Pinpoint the cell where the given text exists, returning its [X, Y] midpoint coordinate. 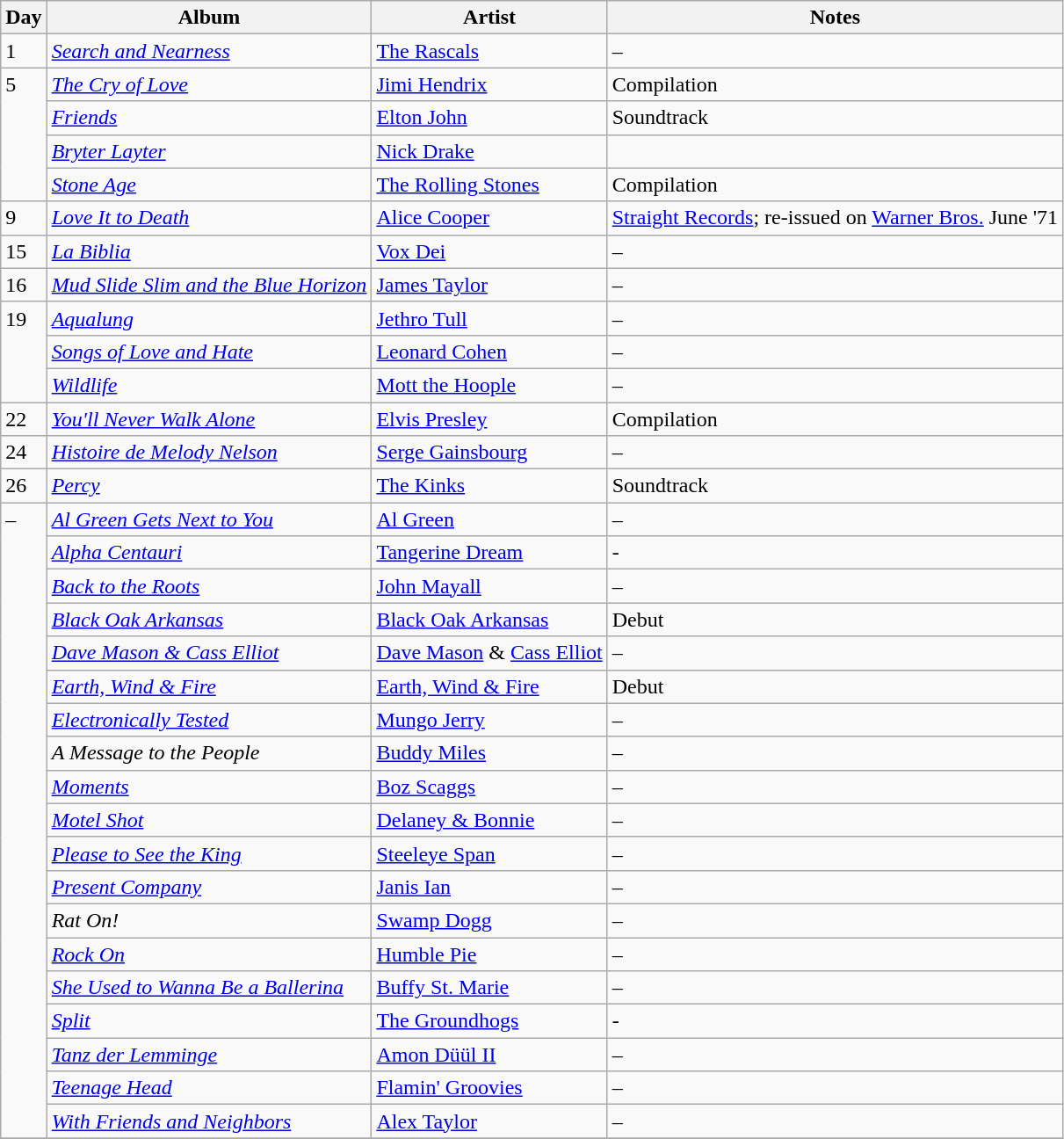
Mud Slide Slim and the Blue Horizon [209, 285]
She Used to Wanna Be a Ballerina [209, 988]
Present Company [209, 887]
La Biblia [209, 251]
1 [24, 51]
Aqualung [209, 318]
Boz Scaggs [489, 787]
James Taylor [489, 285]
Notes [835, 18]
Straight Records; re-issued on Warner Bros. June '71 [835, 218]
Alice Cooper [489, 218]
Day [24, 18]
Please to See the King [209, 853]
Stone Age [209, 185]
Motel Shot [209, 820]
The Kinks [489, 486]
Love It to Death [209, 218]
The Groundhogs [489, 1021]
Histoire de Melody Nelson [209, 453]
15 [24, 251]
Janis Ian [489, 887]
Artist [489, 18]
Serge Gainsbourg [489, 453]
Jethro Tull [489, 318]
5 [24, 134]
Buddy Miles [489, 753]
Flamin' Groovies [489, 1088]
Leonard Cohen [489, 352]
You'll Never Walk Alone [209, 419]
Moments [209, 787]
The Cry of Love [209, 84]
9 [24, 218]
Wildlife [209, 385]
Swamp Dogg [489, 920]
The Rascals [489, 51]
24 [24, 453]
19 [24, 352]
Vox Dei [489, 251]
The Rolling Stones [489, 185]
Nick Drake [489, 151]
Percy [209, 486]
Search and Nearness [209, 51]
Amon Düül II [489, 1055]
Alpha Centauri [209, 553]
Elvis Presley [489, 419]
Rock On [209, 954]
Alex Taylor [489, 1121]
Mott the Hoople [489, 385]
Elton John [489, 118]
Al Green Gets Next to You [209, 519]
Bryter Layter [209, 151]
A Message to the People [209, 753]
Songs of Love and Hate [209, 352]
Album [209, 18]
With Friends and Neighbors [209, 1121]
Tanz der Lemminge [209, 1055]
Al Green [489, 519]
Jimi Hendrix [489, 84]
Tangerine Dream [489, 553]
Humble Pie [489, 954]
22 [24, 419]
Friends [209, 118]
Teenage Head [209, 1088]
Split [209, 1021]
Steeleye Span [489, 853]
Rat On! [209, 920]
Buffy St. Marie [489, 988]
Electronically Tested [209, 720]
Mungo Jerry [489, 720]
Delaney & Bonnie [489, 820]
Back to the Roots [209, 586]
16 [24, 285]
26 [24, 486]
John Mayall [489, 586]
